Return the (x, y) coordinate for the center point of the cell that contains the specified text.  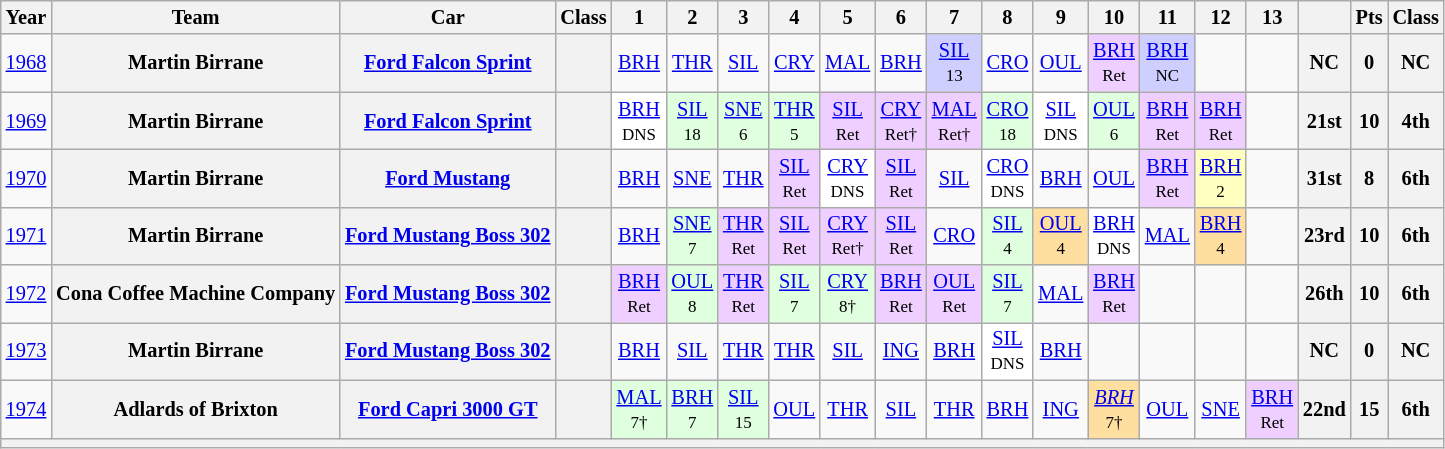
SIL13 (954, 63)
4th (1416, 121)
BRH7† (1114, 409)
1972 (26, 294)
31st (1324, 178)
OUL4 (1060, 236)
BRH7 (692, 409)
CRODNS (1008, 178)
Ford Capri 3000 GT (448, 409)
CRY (795, 63)
4 (795, 17)
1970 (26, 178)
CRO18 (1008, 121)
6 (901, 17)
11 (1168, 17)
Cona Coffee Machine Company (196, 294)
3 (743, 17)
Year (26, 17)
Car (448, 17)
BRH2 (1221, 178)
Adlards of Brixton (196, 409)
1968 (26, 63)
22nd (1324, 409)
9 (1060, 17)
1969 (26, 121)
15 (1370, 409)
23rd (1324, 236)
CRYDNS (848, 178)
13 (1272, 17)
26th (1324, 294)
5 (848, 17)
2 (692, 17)
MALRet† (954, 121)
1974 (26, 409)
THR5 (795, 121)
21st (1324, 121)
OUL6 (1114, 121)
SNE6 (743, 121)
MAL7† (640, 409)
SIL4 (1008, 236)
OULRet (954, 294)
Team (196, 17)
SNE7 (692, 236)
OUL8 (692, 294)
CRY8† (848, 294)
1 (640, 17)
Ford Mustang (448, 178)
7 (954, 17)
1971 (26, 236)
BRH4 (1221, 236)
12 (1221, 17)
SIL15 (743, 409)
BRHNC (1168, 63)
Pts (1370, 17)
SIL18 (692, 121)
1973 (26, 351)
